Extract the (X, Y) coordinate from the center of the cell holding the provided text.  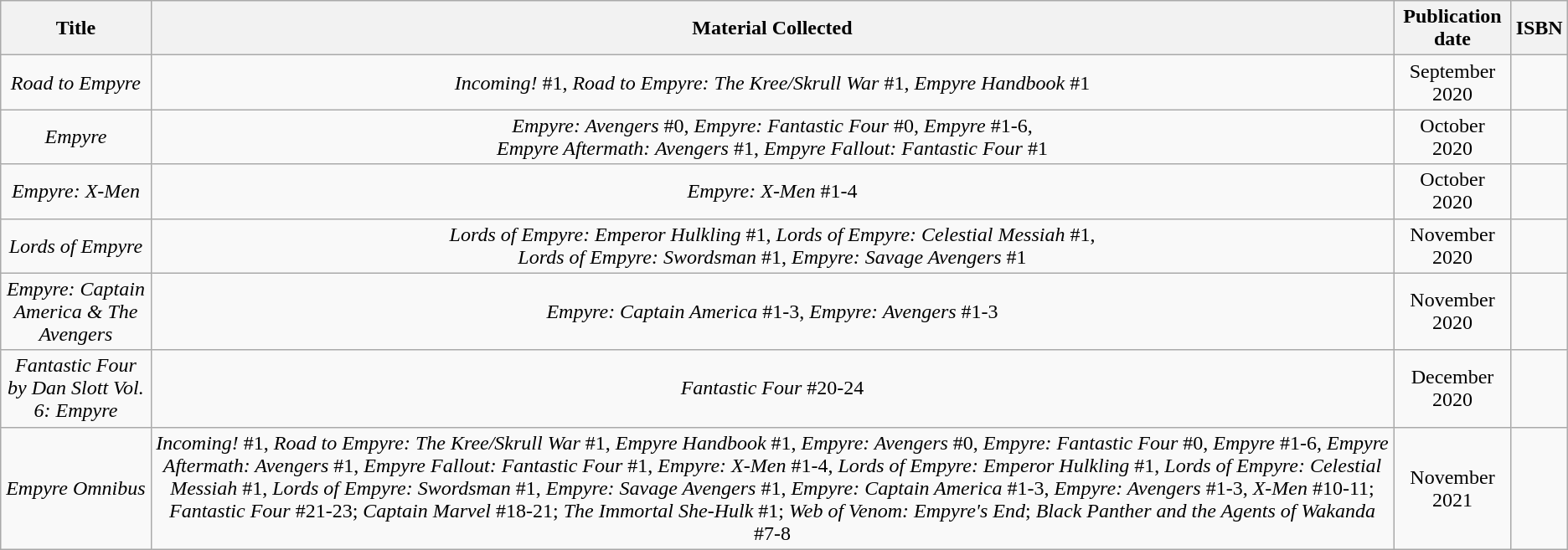
Empyre: Captain America #1-3, Empyre: Avengers #1-3 (772, 311)
November 2021 (1452, 488)
Lords of Empyre (75, 246)
Empyre: X-Men (75, 191)
September 2020 (1452, 82)
Fantastic Four by Dan Slott Vol. 6: Empyre (75, 388)
Road to Empyre (75, 82)
Publication date (1452, 28)
Empyre Omnibus (75, 488)
Material Collected (772, 28)
December 2020 (1452, 388)
Title (75, 28)
Fantastic Four #20-24 (772, 388)
Lords of Empyre: Emperor Hulkling #1, Lords of Empyre: Celestial Messiah #1, Lords of Empyre: Swordsman #1, Empyre: Savage Avengers #1 (772, 246)
Empyre: Avengers #0, Empyre: Fantastic Four #0, Empyre #1-6, Empyre Aftermath: Avengers #1, Empyre Fallout: Fantastic Four #1 (772, 137)
Incoming! #1, Road to Empyre: The Kree/Skrull War #1, Empyre Handbook #1 (772, 82)
Empyre (75, 137)
Empyre: Captain America & The Avengers (75, 311)
ISBN (1540, 28)
Empyre: X-Men #1-4 (772, 191)
